Provide the [x, y] coordinate of the cell's center where the given text is located.  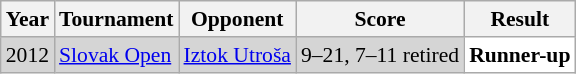
Opponent [238, 19]
Tournament [116, 19]
9–21, 7–11 retired [380, 55]
Runner-up [520, 55]
2012 [28, 55]
Iztok Utroša [238, 55]
Slovak Open [116, 55]
Score [380, 19]
Year [28, 19]
Result [520, 19]
